Extract the [x, y] coordinate from the center of the cell holding the provided text.  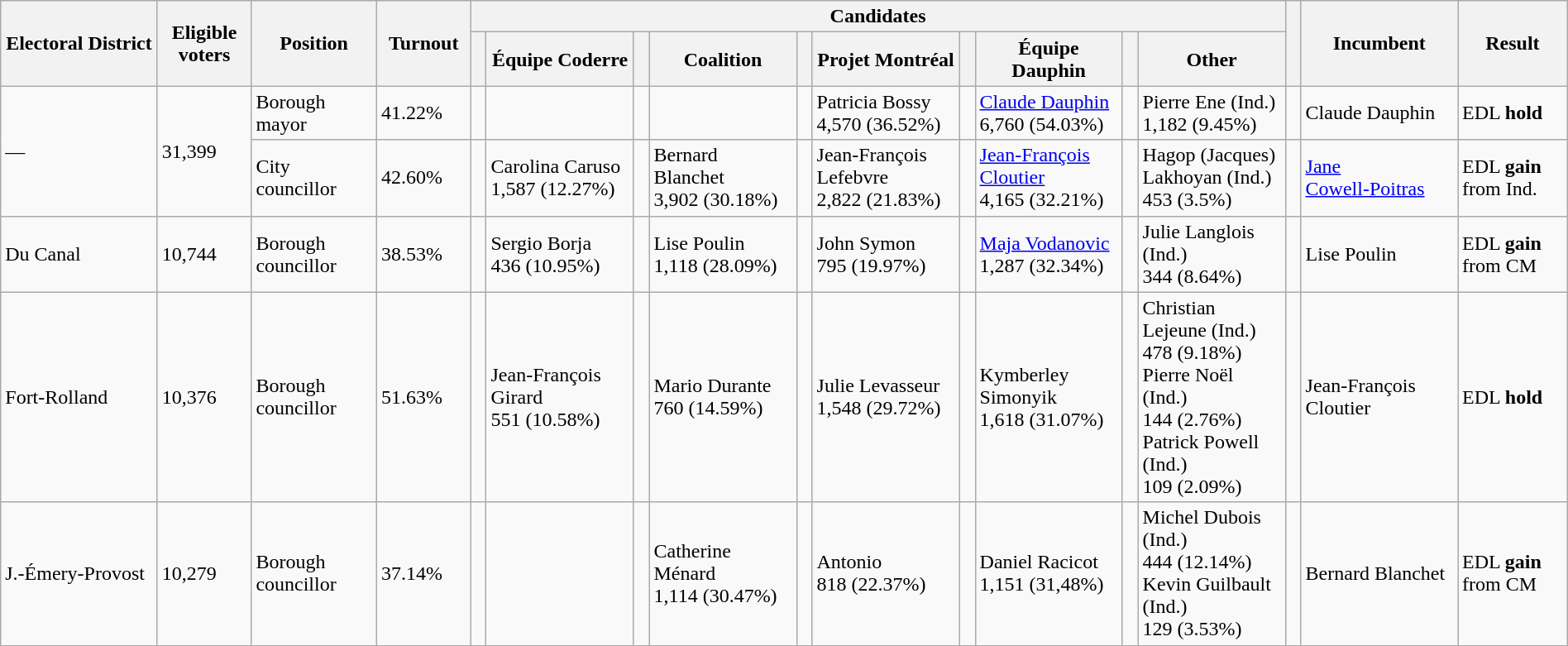
Turnout [423, 43]
Fort-Rolland [79, 397]
Incumbent [1379, 43]
Jean-François Cloutier [1379, 397]
Carolina Caruso1,587 (12.27%) [560, 178]
10,279 [204, 574]
Claude Dauphin [1379, 112]
Result [1512, 43]
— [79, 151]
Candidates [878, 17]
J.-Émery-Provost [79, 574]
51.63% [423, 397]
Coalition [723, 60]
JaneCowell-Poitras [1379, 178]
10,744 [204, 254]
Jean-François Cloutier4,165 (32.21%) [1049, 178]
10,376 [204, 397]
31,399 [204, 151]
Hagop (Jacques) Lakhoyan (Ind.)453 (3.5%) [1212, 178]
Mario Durante760 (14.59%) [723, 397]
Michel Dubois (Ind.)444 (12.14%)Kevin Guilbault (Ind.)129 (3.53%) [1212, 574]
EDL gain from Ind. [1512, 178]
41.22% [423, 112]
Sergio Borja436 (10.95%) [560, 254]
Jean-François Girard551 (10.58%) [560, 397]
Du Canal [79, 254]
38.53% [423, 254]
Julie Levasseur1,548 (29.72%) [886, 397]
Jean-François Lefebvre2,822 (21.83%) [886, 178]
Lise Poulin [1379, 254]
37.14% [423, 574]
Équipe Dauphin [1049, 60]
Projet Montréal [886, 60]
Catherine Ménard1,114 (30.47%) [723, 574]
42.60% [423, 178]
Maja Vodanovic1,287 (32.34%) [1049, 254]
John Symon795 (19.97%) [886, 254]
Electoral District [79, 43]
Other [1212, 60]
Patricia Bossy4,570 (36.52%) [886, 112]
Eligible voters [204, 43]
Position [314, 43]
Équipe Coderre [560, 60]
City councillor [314, 178]
Christian Lejeune (Ind.)478 (9.18%)Pierre Noël (Ind.)144 (2.76%)Patrick Powell (Ind.)109 (2.09%) [1212, 397]
Antonio 818 (22.37%) [886, 574]
Kymberley Simonyik1,618 (31.07%) [1049, 397]
Bernard Blanchet3,902 (30.18%) [723, 178]
Borough mayor [314, 112]
Pierre Ene (Ind.)1,182 (9.45%) [1212, 112]
Lise Poulin1,118 (28.09%) [723, 254]
Claude Dauphin6,760 (54.03%) [1049, 112]
Bernard Blanchet [1379, 574]
Julie Langlois (Ind.)344 (8.64%) [1212, 254]
Daniel Racicot1,151 (31,48%) [1049, 574]
